Find where the given text appears and provide that cell's center as [X, Y] coordinate. 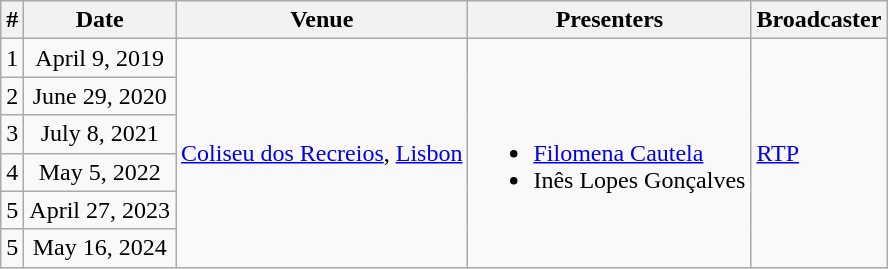
July 8, 2021 [100, 134]
Date [100, 20]
May 5, 2022 [100, 172]
June 29, 2020 [100, 96]
Venue [322, 20]
Coliseu dos Recreios, Lisbon [322, 153]
Filomena CautelaInês Lopes Gonçalves [610, 153]
1 [12, 58]
May 16, 2024 [100, 248]
3 [12, 134]
RTP [819, 153]
2 [12, 96]
4 [12, 172]
Broadcaster [819, 20]
Presenters [610, 20]
# [12, 20]
April 27, 2023 [100, 210]
April 9, 2019 [100, 58]
